Return (x, y) of the center of cell containing provided text 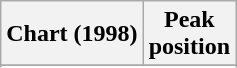
Peakposition (189, 34)
Chart (1998) (72, 34)
